Return the (X, Y) coordinate for the center point of the cell that contains the specified text.  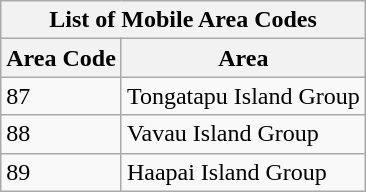
Haapai Island Group (243, 172)
88 (62, 134)
89 (62, 172)
Vavau Island Group (243, 134)
Tongatapu Island Group (243, 96)
List of Mobile Area Codes (184, 20)
Area (243, 58)
87 (62, 96)
Area Code (62, 58)
